Capture the cell that displays the provided text and extract its (X, Y) central coordinate. 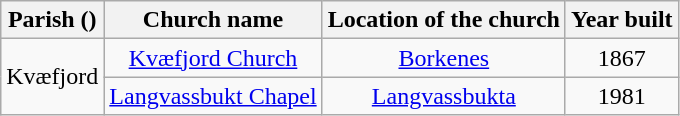
Langvassbukt Chapel (213, 96)
Church name (213, 20)
Parish () (52, 20)
Borkenes (444, 58)
1981 (622, 96)
Langvassbukta (444, 96)
Location of the church (444, 20)
1867 (622, 58)
Kvæfjord (52, 77)
Year built (622, 20)
Kvæfjord Church (213, 58)
